From the cell containing the given text, extract its center point as [x, y] coordinate. 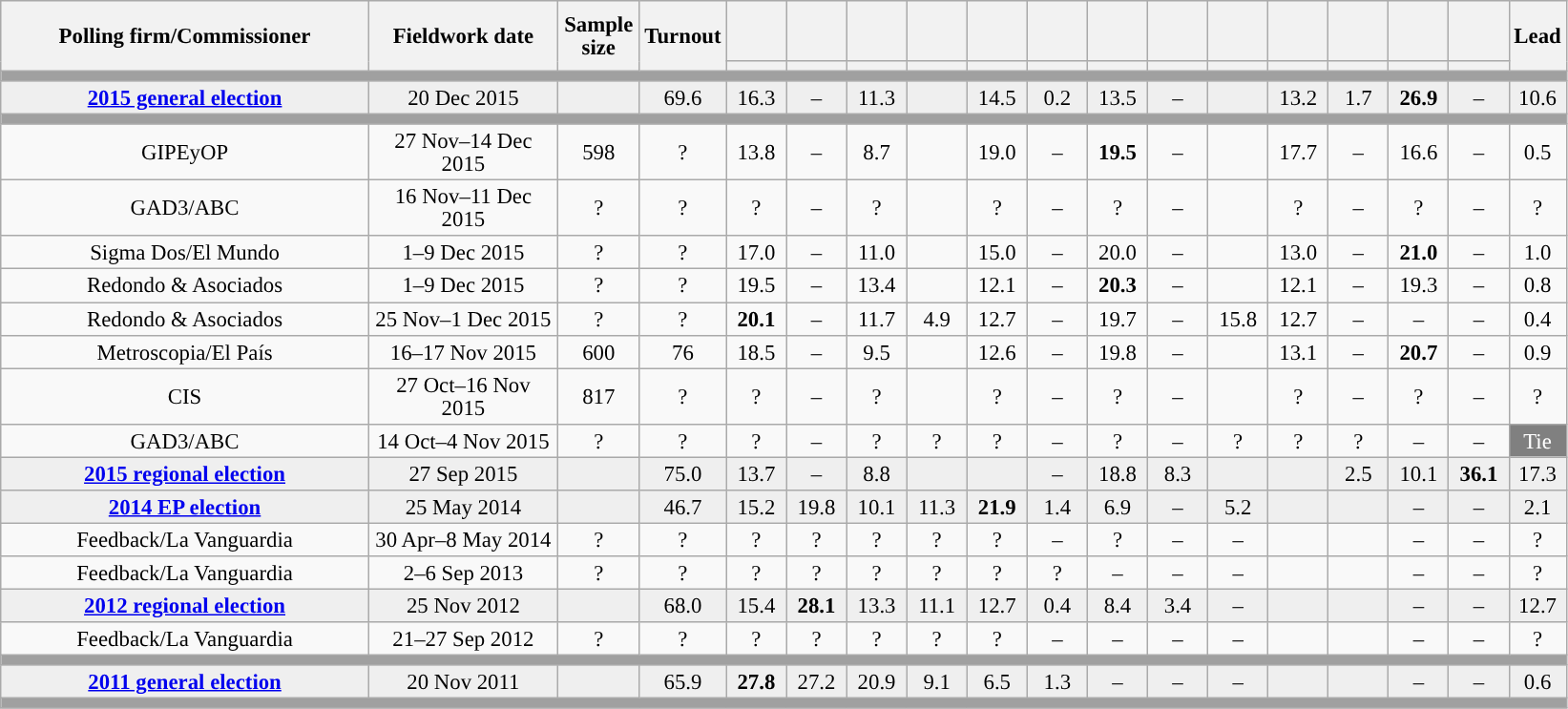
2–6 Sep 2013 [463, 573]
68.0 [683, 605]
GIPEyOP [185, 153]
Metroscopia/El País [185, 351]
16 Nov–11 Dec 2015 [463, 208]
15.0 [996, 254]
11.7 [876, 319]
17.0 [756, 254]
Fieldwork date [463, 36]
6.9 [1117, 508]
13.8 [756, 153]
0.2 [1057, 97]
15.4 [756, 605]
13.4 [876, 286]
2.1 [1537, 508]
21.0 [1418, 254]
2.5 [1359, 473]
Sigma Dos/El Mundo [185, 254]
16.6 [1418, 153]
600 [598, 351]
1.7 [1359, 97]
8.8 [876, 473]
13.2 [1298, 97]
10.6 [1537, 97]
14 Oct–4 Nov 2015 [463, 441]
46.7 [683, 508]
Polling firm/Commissioner [185, 36]
2015 regional election [185, 473]
2012 regional election [185, 605]
21–27 Sep 2012 [463, 639]
12.6 [996, 351]
75.0 [683, 473]
8.4 [1117, 605]
1.3 [1057, 681]
8.7 [876, 153]
27 Nov–14 Dec 2015 [463, 153]
1.0 [1537, 254]
26.9 [1418, 97]
817 [598, 397]
5.2 [1239, 508]
27.2 [817, 681]
27 Oct–16 Nov 2015 [463, 397]
6.5 [996, 681]
18.8 [1117, 473]
Turnout [683, 36]
17.3 [1537, 473]
9.1 [937, 681]
17.7 [1298, 153]
15.8 [1239, 319]
2015 general election [185, 97]
0.6 [1537, 681]
20.1 [756, 319]
36.1 [1479, 473]
65.9 [683, 681]
13.1 [1298, 351]
30 Apr–8 May 2014 [463, 540]
19.3 [1418, 286]
14.5 [996, 97]
21.9 [996, 508]
20.7 [1418, 351]
9.5 [876, 351]
2014 EP election [185, 508]
28.1 [817, 605]
0.8 [1537, 286]
CIS [185, 397]
Sample size [598, 36]
27 Sep 2015 [463, 473]
3.4 [1178, 605]
20.0 [1117, 254]
2011 general election [185, 681]
11.1 [937, 605]
69.6 [683, 97]
18.5 [756, 351]
27.8 [756, 681]
8.3 [1178, 473]
15.2 [756, 508]
4.9 [937, 319]
13.5 [1117, 97]
20.9 [876, 681]
19.7 [1117, 319]
0.5 [1537, 153]
20.3 [1117, 286]
13.3 [876, 605]
25 Nov 2012 [463, 605]
16–17 Nov 2015 [463, 351]
25 Nov–1 Dec 2015 [463, 319]
13.0 [1298, 254]
16.3 [756, 97]
1.4 [1057, 508]
76 [683, 351]
Tie [1537, 441]
598 [598, 153]
Lead [1537, 36]
13.7 [756, 473]
11.0 [876, 254]
25 May 2014 [463, 508]
20 Nov 2011 [463, 681]
20 Dec 2015 [463, 97]
0.9 [1537, 351]
19.0 [996, 153]
